For the text-containing cell, return its midpoint in (x, y) coordinate format. 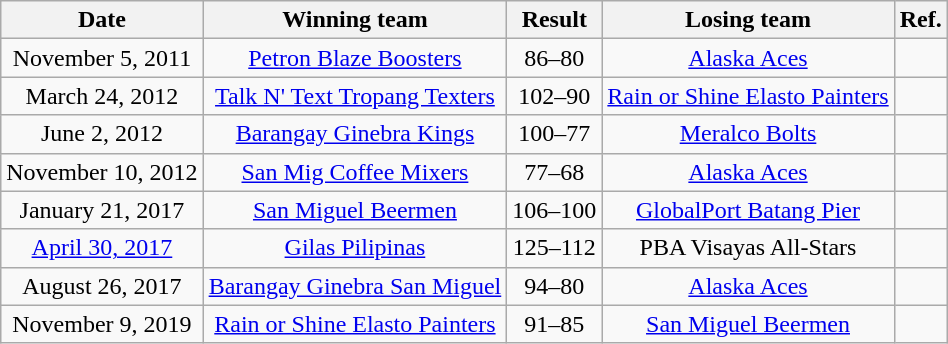
November 10, 2012 (102, 172)
GlobalPort Batang Pier (748, 210)
Barangay Ginebra San Miguel (355, 286)
86–80 (554, 58)
Gilas Pilipinas (355, 248)
Barangay Ginebra Kings (355, 134)
June 2, 2012 (102, 134)
Petron Blaze Boosters (355, 58)
August 26, 2017 (102, 286)
Date (102, 20)
91–85 (554, 324)
94–80 (554, 286)
Winning team (355, 20)
77–68 (554, 172)
Meralco Bolts (748, 134)
106–100 (554, 210)
PBA Visayas All-Stars (748, 248)
March 24, 2012 (102, 96)
Talk N' Text Tropang Texters (355, 96)
Ref. (920, 20)
November 9, 2019 (102, 324)
102–90 (554, 96)
April 30, 2017 (102, 248)
125–112 (554, 248)
January 21, 2017 (102, 210)
Losing team (748, 20)
Result (554, 20)
November 5, 2011 (102, 58)
San Mig Coffee Mixers (355, 172)
100–77 (554, 134)
